Scan for the cell matching the given text and deliver its [X, Y] coordinate at center. 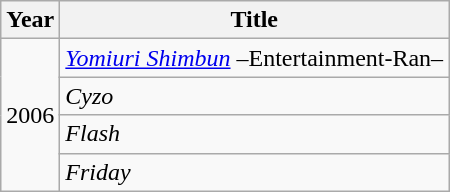
Friday [254, 172]
2006 [30, 115]
Yomiuri Shimbun –Entertainment-Ran– [254, 58]
Title [254, 20]
Year [30, 20]
Flash [254, 134]
Cyzo [254, 96]
